Determine the [X, Y] coordinate at the center of the cell enclosing the given text.  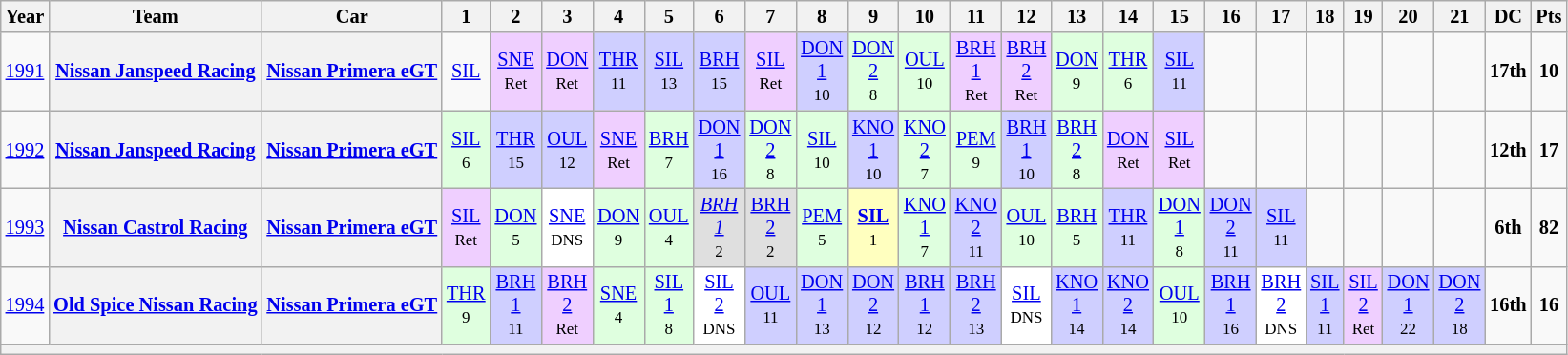
1991 [25, 72]
SIL18 [669, 305]
DON110 [822, 72]
OUL11 [770, 305]
12th [1508, 150]
11 [976, 16]
20 [1409, 16]
Car [351, 16]
2 [515, 16]
PEM9 [976, 150]
7 [770, 16]
THR9 [466, 305]
1994 [25, 305]
18 [1325, 16]
SIL2DNS [720, 305]
SIL111 [1325, 305]
BRH112 [925, 305]
KNO17 [925, 227]
THR15 [515, 150]
OUL4 [669, 227]
3 [567, 16]
OUL12 [567, 150]
SIL2Ret [1363, 305]
1992 [25, 150]
KNO27 [925, 150]
1993 [25, 227]
21 [1459, 16]
BRH15 [720, 72]
Pts [1548, 16]
Nissan Castrol Racing [155, 227]
DON116 [720, 150]
12 [1027, 16]
DON122 [1409, 305]
5 [669, 16]
BRH111 [515, 305]
Team [155, 16]
SILDNS [1027, 305]
KNO114 [1077, 305]
SNE4 [618, 305]
KNO110 [873, 150]
15 [1180, 16]
BRH12 [720, 227]
DON18 [1180, 227]
SIL6 [466, 150]
SNEDNS [567, 227]
BRH5 [1077, 227]
9 [873, 16]
17th [1508, 72]
DON113 [822, 305]
BRH213 [976, 305]
8 [822, 16]
PEM5 [822, 227]
SIL1 [873, 227]
SIL10 [822, 150]
BRH1Ret [976, 72]
DON5 [515, 227]
BRH28 [1077, 150]
1 [466, 16]
14 [1128, 16]
DC [1508, 16]
SIL [466, 72]
KNO211 [976, 227]
Year [25, 16]
16th [1508, 305]
19 [1363, 16]
DON211 [1231, 227]
82 [1548, 227]
DON212 [873, 305]
KNO214 [1128, 305]
Old Spice Nissan Racing [155, 305]
BRH110 [1027, 150]
BRH7 [669, 150]
BRH22 [770, 227]
SIL13 [669, 72]
BRH2DNS [1282, 305]
6th [1508, 227]
6 [720, 16]
BRH116 [1231, 305]
THR6 [1128, 72]
13 [1077, 16]
DON218 [1459, 305]
4 [618, 16]
